Search for the cell housing the specified text and yield its [X, Y] center coordinate. 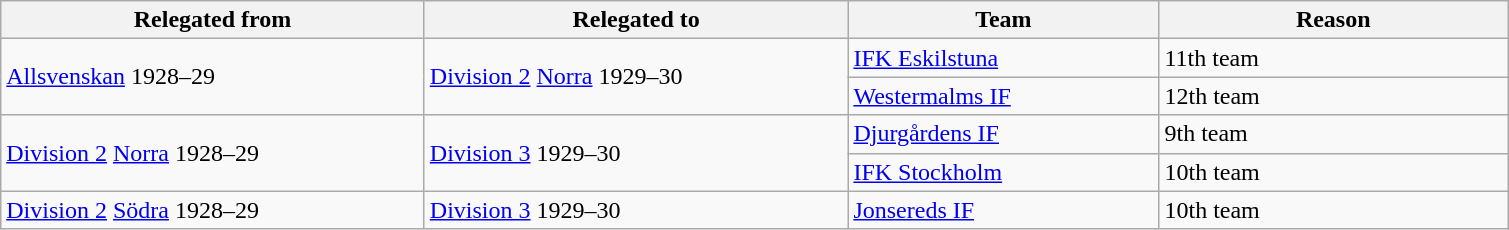
Division 2 Södra 1928–29 [213, 210]
Division 2 Norra 1928–29 [213, 153]
Relegated from [213, 20]
11th team [1334, 58]
Team [1004, 20]
IFK Stockholm [1004, 172]
Reason [1334, 20]
Relegated to [636, 20]
Allsvenskan 1928–29 [213, 77]
Division 2 Norra 1929–30 [636, 77]
IFK Eskilstuna [1004, 58]
Jonsereds IF [1004, 210]
12th team [1334, 96]
9th team [1334, 134]
Westermalms IF [1004, 96]
Djurgårdens IF [1004, 134]
